Find where the given text appears and provide that cell's center as [X, Y] coordinate. 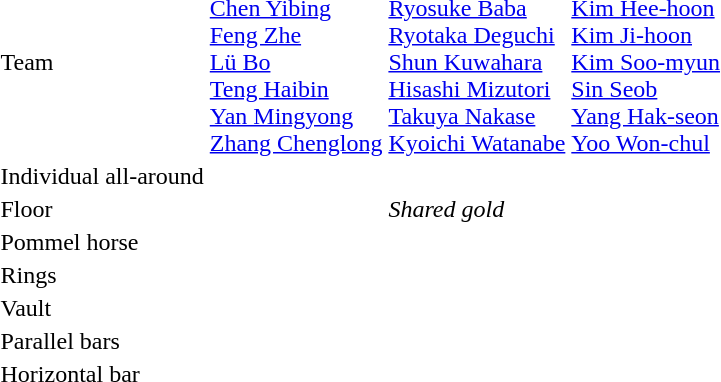
Shared gold [477, 209]
